Find where the given text appears and provide that cell's center as [X, Y] coordinate. 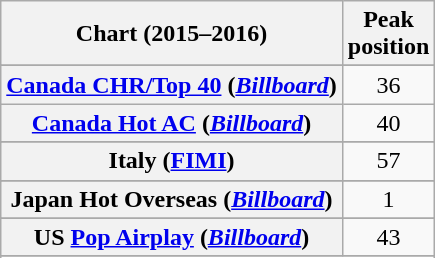
Canada Hot AC (Billboard) [172, 123]
US Pop Airplay (Billboard) [172, 237]
Canada CHR/Top 40 (Billboard) [172, 85]
57 [388, 161]
36 [388, 85]
Japan Hot Overseas (Billboard) [172, 199]
40 [388, 123]
Chart (2015–2016) [172, 34]
43 [388, 237]
Peakposition [388, 34]
Italy (FIMI) [172, 161]
1 [388, 199]
